Return (X, Y) of the center of cell containing provided text 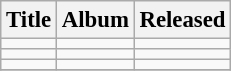
Title (29, 20)
Released (182, 20)
Album (95, 20)
